Pinpoint the cell where the given text exists, returning its (X, Y) midpoint coordinate. 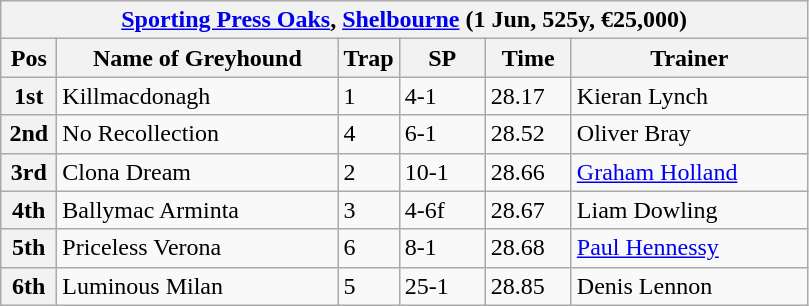
Trap (368, 58)
28.17 (528, 96)
28.66 (528, 172)
3 (368, 210)
Trainer (689, 58)
4th (29, 210)
Sporting Press Oaks, Shelbourne (1 Jun, 525y, €25,000) (404, 20)
28.85 (528, 286)
Luminous Milan (198, 286)
28.67 (528, 210)
Oliver Bray (689, 134)
Time (528, 58)
SP (442, 58)
Clona Dream (198, 172)
Killmacdonagh (198, 96)
2 (368, 172)
Name of Greyhound (198, 58)
4-1 (442, 96)
28.52 (528, 134)
10-1 (442, 172)
1 (368, 96)
8-1 (442, 248)
Liam Dowling (689, 210)
2nd (29, 134)
5th (29, 248)
28.68 (528, 248)
Ballymac Arminta (198, 210)
4-6f (442, 210)
Priceless Verona (198, 248)
Graham Holland (689, 172)
Kieran Lynch (689, 96)
Denis Lennon (689, 286)
6th (29, 286)
5 (368, 286)
4 (368, 134)
6-1 (442, 134)
Pos (29, 58)
Paul Hennessy (689, 248)
3rd (29, 172)
6 (368, 248)
25-1 (442, 286)
No Recollection (198, 134)
1st (29, 96)
